Find where the given text appears and provide that cell's center as (x, y) coordinate. 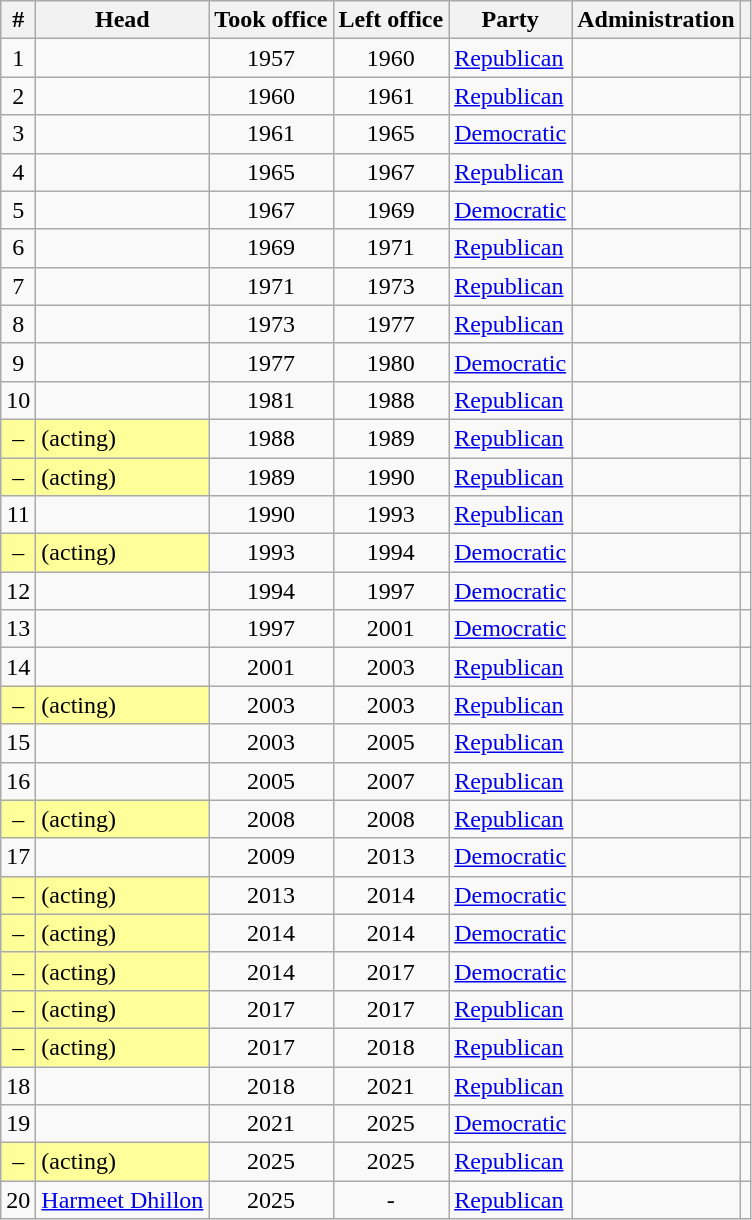
- (391, 1200)
Harmeet Dhillon (122, 1200)
11 (18, 515)
7 (18, 286)
10 (18, 400)
2007 (391, 781)
16 (18, 781)
2009 (271, 857)
Left office (391, 20)
13 (18, 629)
17 (18, 857)
5 (18, 210)
20 (18, 1200)
15 (18, 743)
4 (18, 172)
# (18, 20)
1981 (271, 400)
2 (18, 96)
8 (18, 324)
Party (510, 20)
Took office (271, 20)
12 (18, 591)
1980 (391, 362)
9 (18, 362)
14 (18, 667)
3 (18, 134)
18 (18, 1085)
19 (18, 1124)
6 (18, 248)
1 (18, 58)
1957 (271, 58)
Head (122, 20)
Administration (656, 20)
